Find where the given text appears and provide that cell's center as [X, Y] coordinate. 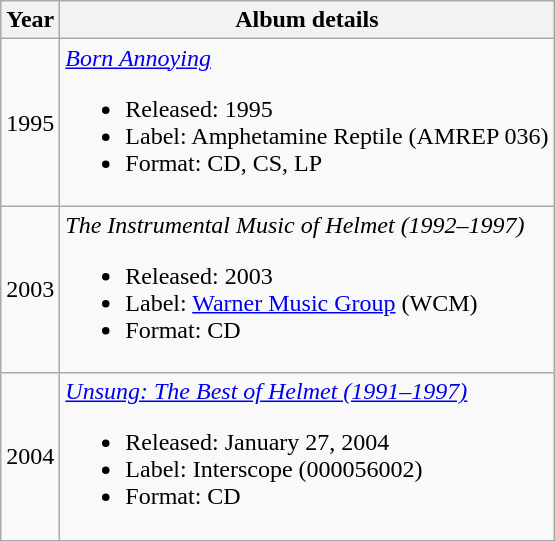
2004 [30, 456]
Born AnnoyingReleased: 1995Label: Amphetamine Reptile (AMREP 036)Format: CD, CS, LP [307, 122]
Unsung: The Best of Helmet (1991–1997)Released: January 27, 2004Label: Interscope (000056002)Format: CD [307, 456]
Year [30, 20]
2003 [30, 290]
The Instrumental Music of Helmet (1992–1997)Released: 2003Label: Warner Music Group (WCM)Format: CD [307, 290]
Album details [307, 20]
1995 [30, 122]
